Pinpoint the cell where the given text exists, returning its [X, Y] midpoint coordinate. 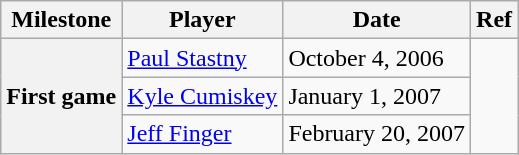
Paul Stastny [202, 58]
February 20, 2007 [377, 134]
January 1, 2007 [377, 96]
Date [377, 20]
Player [202, 20]
Milestone [62, 20]
First game [62, 96]
October 4, 2006 [377, 58]
Kyle Cumiskey [202, 96]
Ref [494, 20]
Jeff Finger [202, 134]
